Output the [x, y] coordinate of the center of the cell containing the given text.  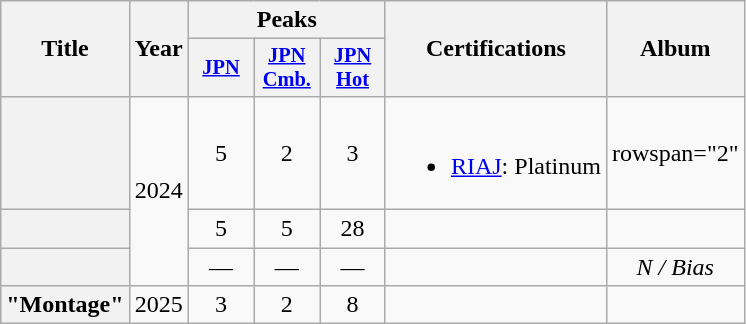
N / Bias [675, 267]
JPNHot [353, 68]
28 [353, 229]
Title [65, 49]
Certifications [496, 49]
rowspan="2" [675, 152]
JPNCmb. [287, 68]
Year [158, 49]
8 [353, 305]
Peaks [286, 20]
2024 [158, 190]
RIAJ: Platinum [496, 152]
"Montage" [65, 305]
Album [675, 49]
2025 [158, 305]
JPN [221, 68]
